Pinpoint the cell where the given text exists, returning its (x, y) midpoint coordinate. 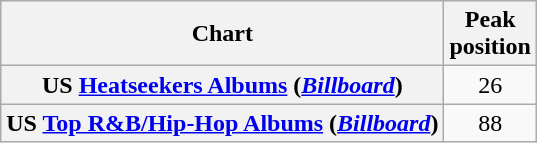
88 (490, 123)
Peakposition (490, 34)
26 (490, 85)
US Top R&B/Hip-Hop Albums (Billboard) (222, 123)
US Heatseekers Albums (Billboard) (222, 85)
Chart (222, 34)
